Output the (X, Y) coordinate of the center of the cell containing the given text.  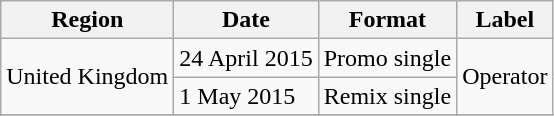
Date (246, 20)
Promo single (387, 58)
1 May 2015 (246, 96)
Label (505, 20)
Operator (505, 77)
Remix single (387, 96)
Region (88, 20)
United Kingdom (88, 77)
24 April 2015 (246, 58)
Format (387, 20)
